Capture the cell that displays the provided text and extract its (X, Y) central coordinate. 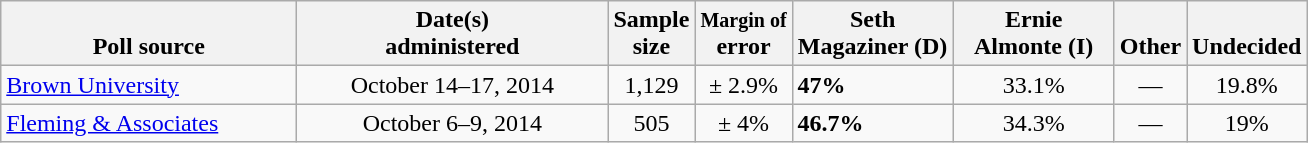
Undecided (1247, 34)
46.7% (872, 123)
19.8% (1247, 85)
47% (872, 85)
Date(s)administered (452, 34)
ErnieAlmonte (I) (1034, 34)
Other (1150, 34)
1,129 (652, 85)
Poll source (149, 34)
Samplesize (652, 34)
± 4% (744, 123)
± 2.9% (744, 85)
33.1% (1034, 85)
505 (652, 123)
Brown University (149, 85)
October 6–9, 2014 (452, 123)
34.3% (1034, 123)
October 14–17, 2014 (452, 85)
Margin oferror (744, 34)
19% (1247, 123)
SethMagaziner (D) (872, 34)
Fleming & Associates (149, 123)
